Find where the given text appears and provide that cell's center as [x, y] coordinate. 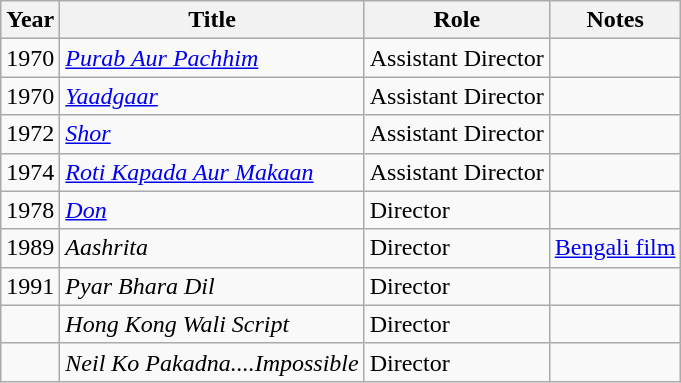
Roti Kapada Aur Makaan [212, 172]
1991 [30, 286]
Yaadgaar [212, 96]
1972 [30, 134]
Hong Kong Wali Script [212, 324]
1989 [30, 248]
Notes [615, 20]
Bengali film [615, 248]
Purab Aur Pachhim [212, 58]
Aashrita [212, 248]
Don [212, 210]
Pyar Bhara Dil [212, 286]
Shor [212, 134]
1978 [30, 210]
Role [456, 20]
Year [30, 20]
1974 [30, 172]
Title [212, 20]
Neil Ko Pakadna....Impossible [212, 362]
